Locate the cell with the specified text and output its [X, Y] center coordinate. 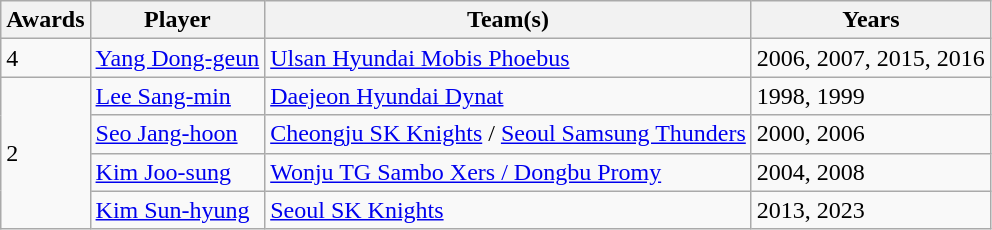
4 [46, 58]
Daejeon Hyundai Dynat [508, 96]
2013, 2023 [870, 210]
Yang Dong-geun [178, 58]
Awards [46, 20]
2000, 2006 [870, 134]
Seo Jang-hoon [178, 134]
2006, 2007, 2015, 2016 [870, 58]
Seoul SK Knights [508, 210]
2004, 2008 [870, 172]
Wonju TG Sambo Xers / Dongbu Promy [508, 172]
Ulsan Hyundai Mobis Phoebus [508, 58]
Cheongju SK Knights / Seoul Samsung Thunders [508, 134]
1998, 1999 [870, 96]
Years [870, 20]
Kim Joo-sung [178, 172]
2 [46, 153]
Player [178, 20]
Lee Sang-min [178, 96]
Team(s) [508, 20]
Kim Sun-hyung [178, 210]
